Return the [x, y] coordinate for the center point of the cell that contains the specified text.  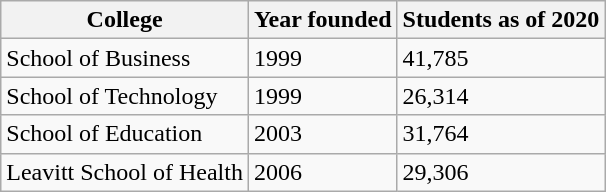
31,764 [501, 134]
Year founded [322, 20]
29,306 [501, 172]
41,785 [501, 58]
2003 [322, 134]
School of Education [125, 134]
Students as of 2020 [501, 20]
School of Technology [125, 96]
Leavitt School of Health [125, 172]
26,314 [501, 96]
College [125, 20]
2006 [322, 172]
School of Business [125, 58]
